For the text-containing cell, return its midpoint in (x, y) coordinate format. 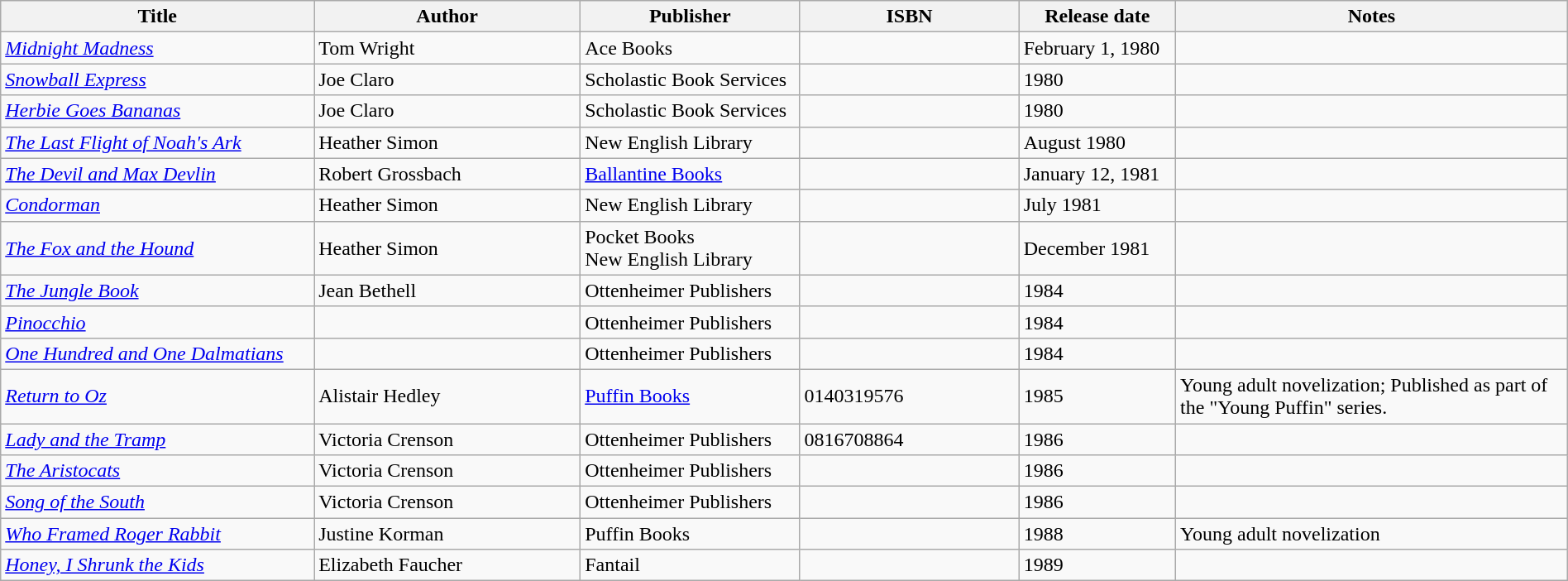
February 1, 1980 (1097, 48)
Robert Grossbach (447, 174)
Publisher (690, 17)
Notes (1372, 17)
Lady and the Tramp (157, 439)
Snowball Express (157, 79)
Fantail (690, 565)
One Hundred and One Dalmatians (157, 353)
Herbie Goes Bananas (157, 111)
Midnight Madness (157, 48)
The Jungle Book (157, 290)
Song of the South (157, 502)
ISBN (910, 17)
Author (447, 17)
July 1981 (1097, 205)
Justine Korman (447, 534)
August 1980 (1097, 142)
The Devil and Max Devlin (157, 174)
Release date (1097, 17)
The Last Flight of Noah's Ark (157, 142)
Young adult novelization (1372, 534)
December 1981 (1097, 248)
Jean Bethell (447, 290)
Pinocchio (157, 322)
Honey, I Shrunk the Kids (157, 565)
1989 (1097, 565)
Tom Wright (447, 48)
Return to Oz (157, 396)
Young adult novelization; Published as part of the "Young Puffin" series. (1372, 396)
Ballantine Books (690, 174)
1985 (1097, 396)
0140319576 (910, 396)
Who Framed Roger Rabbit (157, 534)
The Aristocats (157, 471)
January 12, 1981 (1097, 174)
0816708864 (910, 439)
Title (157, 17)
Ace Books (690, 48)
1988 (1097, 534)
Pocket BooksNew English Library (690, 248)
The Fox and the Hound (157, 248)
Alistair Hedley (447, 396)
Elizabeth Faucher (447, 565)
Condorman (157, 205)
